Search for the cell housing the specified text and yield its [x, y] center coordinate. 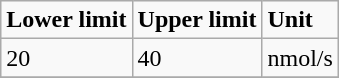
Lower limit [66, 20]
40 [197, 58]
Unit [300, 20]
20 [66, 58]
nmol/s [300, 58]
Upper limit [197, 20]
